From the cell containing the given text, extract its center point as [X, Y] coordinate. 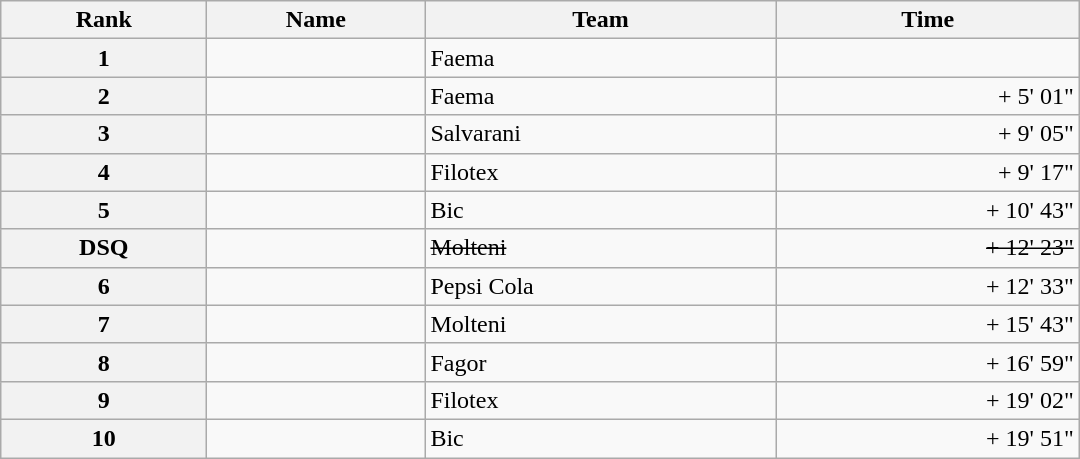
6 [104, 286]
4 [104, 172]
1 [104, 58]
+ 9' 05" [928, 134]
+ 12' 23" [928, 248]
+ 12' 33" [928, 286]
7 [104, 324]
Team [600, 20]
Pepsi Cola [600, 286]
Salvarani [600, 134]
Fagor [600, 362]
+ 9' 17" [928, 172]
+ 19' 02" [928, 400]
Time [928, 20]
3 [104, 134]
+ 10' 43" [928, 210]
+ 5' 01" [928, 96]
10 [104, 438]
Name [316, 20]
5 [104, 210]
+ 19' 51" [928, 438]
8 [104, 362]
2 [104, 96]
DSQ [104, 248]
9 [104, 400]
+ 16' 59" [928, 362]
Rank [104, 20]
+ 15' 43" [928, 324]
